Pinpoint the cell where the given text exists, returning its (x, y) midpoint coordinate. 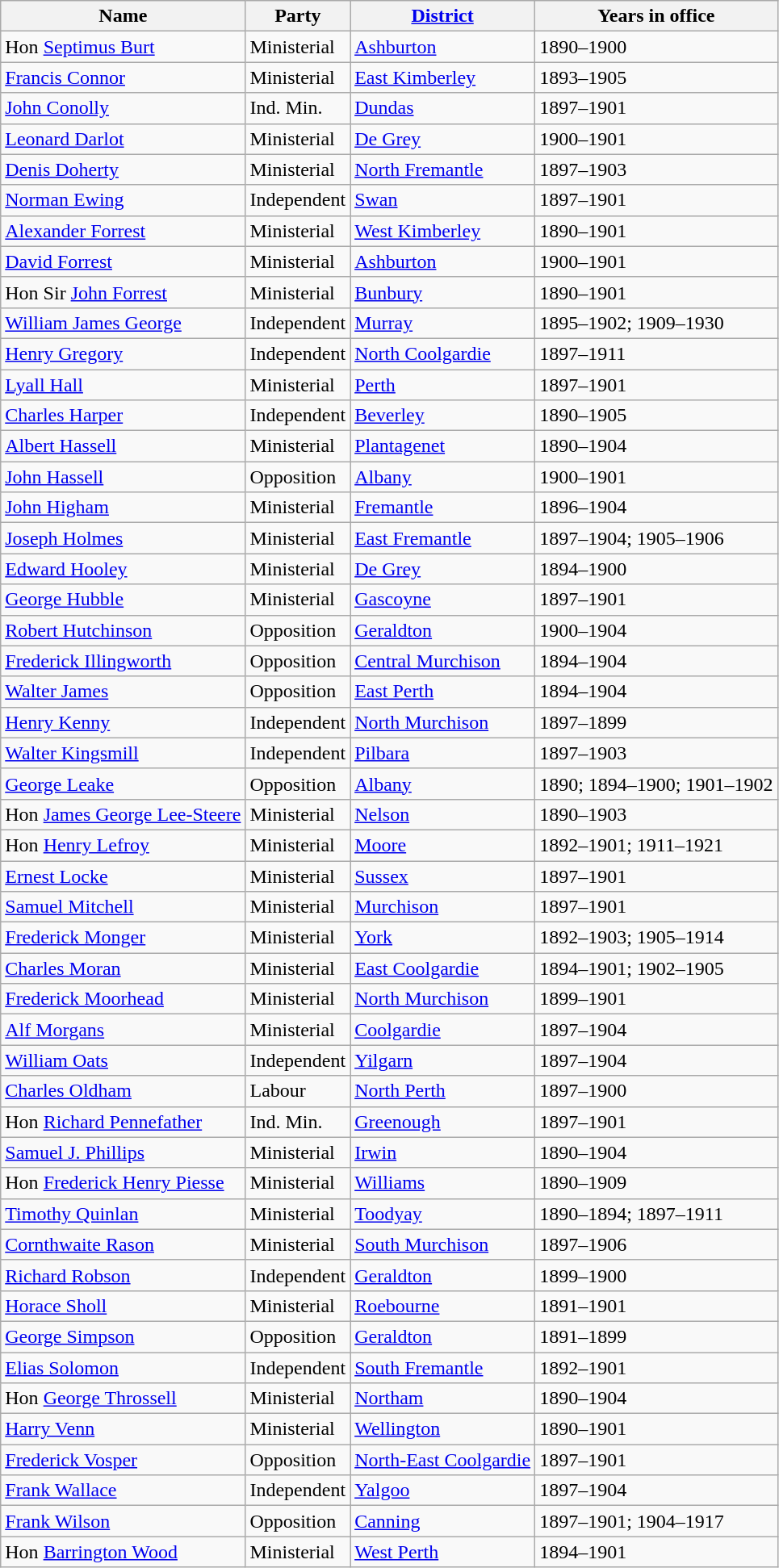
1890–1905 (656, 416)
William James George (123, 323)
Norman Ewing (123, 200)
East Fremantle (442, 538)
Pilbara (442, 753)
William Oats (123, 1060)
1892–1903; 1905–1914 (656, 938)
1899–1901 (656, 999)
1896–1904 (656, 508)
Frank Wallace (123, 1491)
1894–1901; 1902–1905 (656, 968)
York (442, 938)
Lyall Hall (123, 385)
Wellington (442, 1429)
1890; 1894–1900; 1901–1902 (656, 784)
Joseph Holmes (123, 538)
1900–1904 (656, 630)
Alf Morgans (123, 1030)
Edward Hooley (123, 569)
Elias Solomon (123, 1368)
Gascoyne (442, 600)
East Coolgardie (442, 968)
Williams (442, 1183)
Ernest Locke (123, 876)
Walter Kingsmill (123, 753)
1894–1901 (656, 1552)
Hon George Throssell (123, 1399)
Perth (442, 385)
Sussex (442, 876)
1894–1900 (656, 569)
Roebourne (442, 1306)
Dundas (442, 108)
1897–1900 (656, 1091)
Denis Doherty (123, 169)
Albert Hassell (123, 446)
1895–1902; 1909–1930 (656, 323)
1891–1899 (656, 1336)
1897–1906 (656, 1244)
1890–1903 (656, 814)
Nelson (442, 814)
Canning (442, 1521)
David Forrest (123, 261)
South Fremantle (442, 1368)
Richard Robson (123, 1275)
Samuel J. Phillips (123, 1152)
North Fremantle (442, 169)
George Leake (123, 784)
Hon Richard Pennefather (123, 1122)
West Perth (442, 1552)
Bunbury (442, 292)
Samuel Mitchell (123, 907)
1899–1900 (656, 1275)
John Higham (123, 508)
George Hubble (123, 600)
North Coolgardie (442, 353)
Moore (442, 845)
East Perth (442, 692)
1890–1909 (656, 1183)
Greenough (442, 1122)
Irwin (442, 1152)
Name (123, 16)
John Conolly (123, 108)
Fremantle (442, 508)
Murchison (442, 907)
Alexander Forrest (123, 231)
Walter James (123, 692)
District (442, 16)
Yilgarn (442, 1060)
Yalgoo (442, 1491)
Swan (442, 200)
Beverley (442, 416)
Northam (442, 1399)
1897–1904; 1905–1906 (656, 538)
West Kimberley (442, 231)
Toodyay (442, 1214)
Leonard Darlot (123, 139)
1892–1901; 1911–1921 (656, 845)
Robert Hutchinson (123, 630)
Henry Gregory (123, 353)
Labour (298, 1091)
Horace Sholl (123, 1306)
Cornthwaite Rason (123, 1244)
East Kimberley (442, 77)
North-East Coolgardie (442, 1460)
Henry Kenny (123, 722)
1893–1905 (656, 77)
Hon Henry Lefroy (123, 845)
1891–1901 (656, 1306)
Hon Barrington Wood (123, 1552)
Plantagenet (442, 446)
George Simpson (123, 1336)
Hon Sir John Forrest (123, 292)
Hon James George Lee-Steere (123, 814)
Frederick Vosper (123, 1460)
Frederick Moorhead (123, 999)
Timothy Quinlan (123, 1214)
Murray (442, 323)
Central Murchison (442, 661)
Hon Frederick Henry Piesse (123, 1183)
Harry Venn (123, 1429)
1897–1901; 1904–1917 (656, 1521)
Frank Wilson (123, 1521)
1897–1911 (656, 353)
Frederick Illingworth (123, 661)
South Murchison (442, 1244)
1890–1900 (656, 47)
Charles Moran (123, 968)
Party (298, 16)
1890–1894; 1897–1911 (656, 1214)
1892–1901 (656, 1368)
North Perth (442, 1091)
1897–1899 (656, 722)
Frederick Monger (123, 938)
Years in office (656, 16)
Charles Oldham (123, 1091)
John Hassell (123, 477)
Francis Connor (123, 77)
Hon Septimus Burt (123, 47)
Charles Harper (123, 416)
Coolgardie (442, 1030)
